Search for the cell housing the specified text and yield its [X, Y] center coordinate. 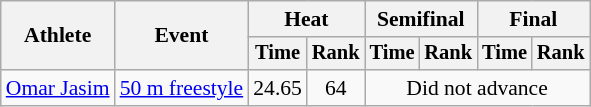
50 m freestyle [182, 88]
Omar Jasim [58, 88]
Athlete [58, 36]
Event [182, 36]
64 [336, 88]
Did not advance [478, 88]
24.65 [278, 88]
Final [533, 19]
Semifinal [421, 19]
Heat [306, 19]
